Provide the (X, Y) coordinate of the cell's center where the given text is located.  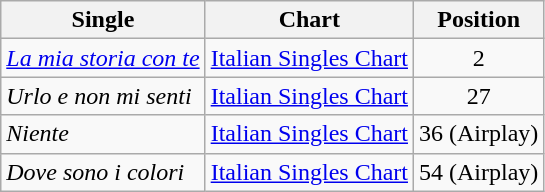
2 (479, 58)
Urlo e non mi senti (103, 96)
Single (103, 20)
27 (479, 96)
La mia storia con te (103, 58)
Niente (103, 134)
Position (479, 20)
Dove sono i colori (103, 172)
Chart (309, 20)
54 (Airplay) (479, 172)
36 (Airplay) (479, 134)
